For the text-containing cell, return its midpoint in [x, y] coordinate format. 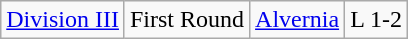
Alvernia [298, 20]
L 1-2 [376, 20]
Division III [63, 20]
First Round [186, 20]
